Detect which cell encompasses the target text, then output its [X, Y] center coordinate. 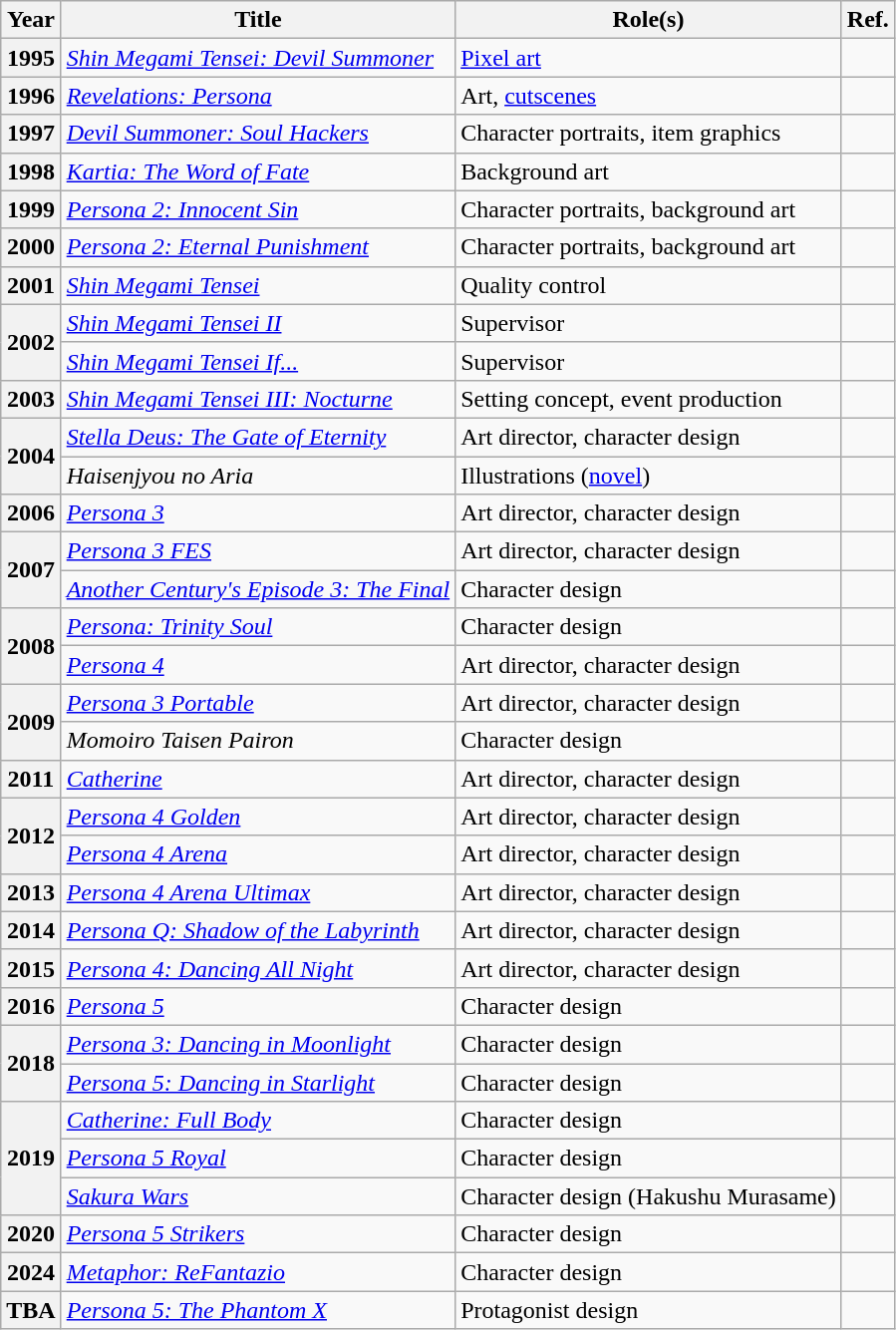
Quality control [649, 285]
Persona 4 Golden [257, 817]
Momoiro Taisen Pairon [257, 741]
2008 [31, 646]
2011 [31, 779]
Persona 2: Innocent Sin [257, 209]
Catherine: Full Body [257, 1121]
TBA [31, 1310]
Persona 2: Eternal Punishment [257, 247]
Role(s) [649, 20]
Persona 4 Arena Ultimax [257, 892]
Persona 5: Dancing in Starlight [257, 1082]
Persona 4 Arena [257, 854]
Character portraits, item graphics [649, 134]
Shin Megami Tensei [257, 285]
Shin Megami Tensei II [257, 323]
2012 [31, 835]
Pixel art [649, 58]
Persona 5 Royal [257, 1159]
2015 [31, 968]
Catherine [257, 779]
Persona 4 [257, 665]
2003 [31, 399]
2002 [31, 342]
2024 [31, 1272]
Persona: Trinity Soul [257, 627]
Revelations: Persona [257, 96]
2009 [31, 722]
2000 [31, 247]
Persona 4: Dancing All Night [257, 968]
Title [257, 20]
Art, cutscenes [649, 96]
Persona 3 Portable [257, 703]
Another Century's Episode 3: The Final [257, 589]
Background art [649, 171]
Persona 5 Strikers [257, 1234]
1995 [31, 58]
Shin Megami Tensei III: Nocturne [257, 399]
Devil Summoner: Soul Hackers [257, 134]
Persona Q: Shadow of the Labyrinth [257, 930]
1996 [31, 96]
1998 [31, 171]
2006 [31, 513]
2020 [31, 1234]
1997 [31, 134]
Persona 5: The Phantom X [257, 1310]
Haisenjyou no Aria [257, 476]
Persona 3 FES [257, 551]
Character design (Hakushu Murasame) [649, 1196]
Year [31, 20]
2019 [31, 1159]
2018 [31, 1063]
Shin Megami Tensei: Devil Summoner [257, 58]
2013 [31, 892]
Stella Deus: The Gate of Eternity [257, 437]
Illustrations (novel) [649, 476]
Setting concept, event production [649, 399]
Sakura Wars [257, 1196]
Protagonist design [649, 1310]
Shin Megami Tensei If... [257, 361]
Kartia: The Word of Fate [257, 171]
Ref. [867, 20]
2004 [31, 456]
Persona 5 [257, 1006]
2001 [31, 285]
2014 [31, 930]
Persona 3 [257, 513]
2007 [31, 570]
1999 [31, 209]
2016 [31, 1006]
Metaphor: ReFantazio [257, 1272]
Persona 3: Dancing in Moonlight [257, 1044]
